Locate the cell with the specified text and output its [X, Y] center coordinate. 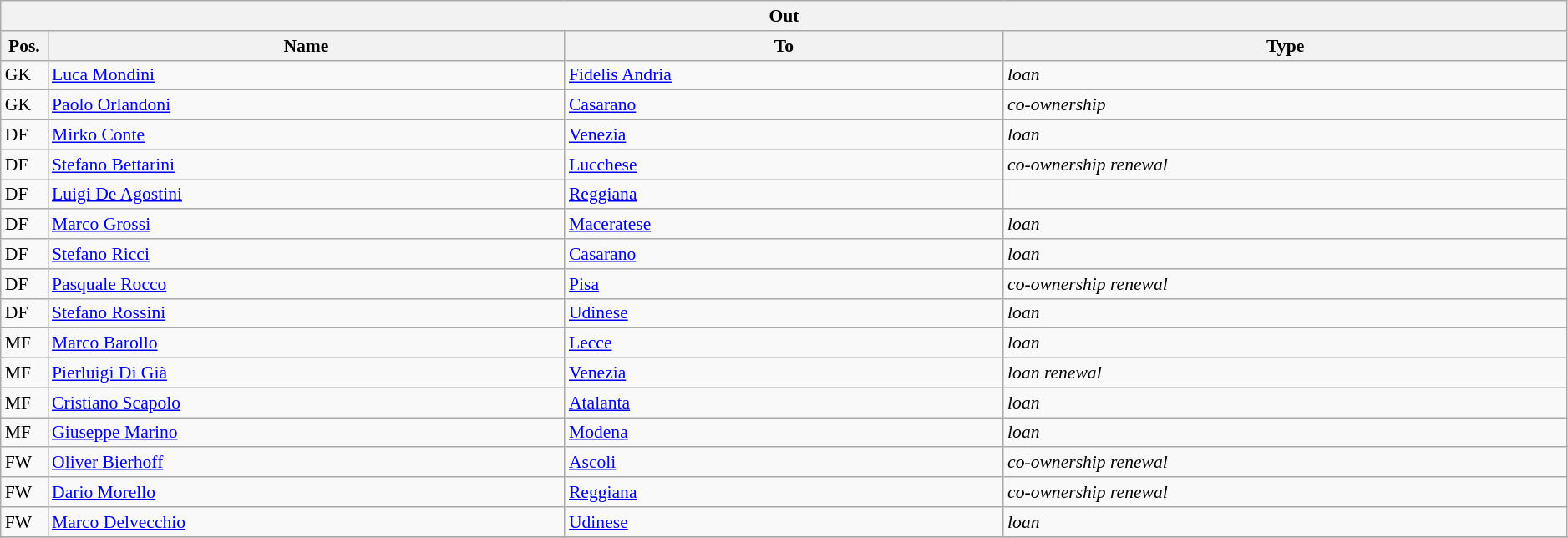
Mirko Conte [306, 135]
Modena [784, 433]
Atalanta [784, 403]
To [784, 46]
Dario Morello [306, 492]
Marco Grossi [306, 225]
Lucchese [784, 165]
Out [784, 16]
Stefano Ricci [306, 254]
loan renewal [1285, 373]
Luigi De Agostini [306, 195]
Name [306, 46]
Pisa [784, 284]
Luca Mondini [306, 75]
Type [1285, 46]
Stefano Bettarini [306, 165]
Pasquale Rocco [306, 284]
Paolo Orlandoni [306, 105]
Giuseppe Marino [306, 433]
Oliver Bierhoff [306, 463]
Lecce [784, 343]
Marco Barollo [306, 343]
Fidelis Andria [784, 75]
Marco Delvecchio [306, 522]
Stefano Rossini [306, 313]
Ascoli [784, 463]
Maceratese [784, 225]
co-ownership [1285, 105]
Pos. [24, 46]
Cristiano Scapolo [306, 403]
Pierluigi Di Già [306, 373]
